Find where the given text appears and provide that cell's center as [x, y] coordinate. 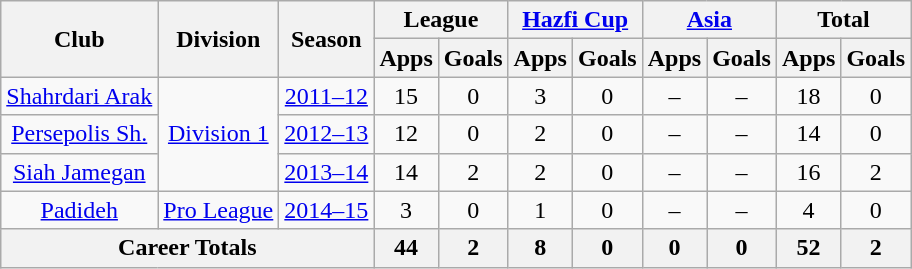
Career Totals [188, 248]
1 [540, 210]
Padideh [80, 210]
Total [843, 20]
2011–12 [326, 96]
2013–14 [326, 172]
2014–15 [326, 210]
44 [406, 248]
2012–13 [326, 134]
15 [406, 96]
52 [808, 248]
Shahrdari Arak [80, 96]
8 [540, 248]
Asia [709, 20]
Club [80, 39]
18 [808, 96]
Division 1 [218, 134]
Persepolis Sh. [80, 134]
Division [218, 39]
Season [326, 39]
Pro League [218, 210]
Hazfi Cup [575, 20]
4 [808, 210]
12 [406, 134]
16 [808, 172]
League [441, 20]
Siah Jamegan [80, 172]
